Pinpoint the cell where the given text exists, returning its [x, y] midpoint coordinate. 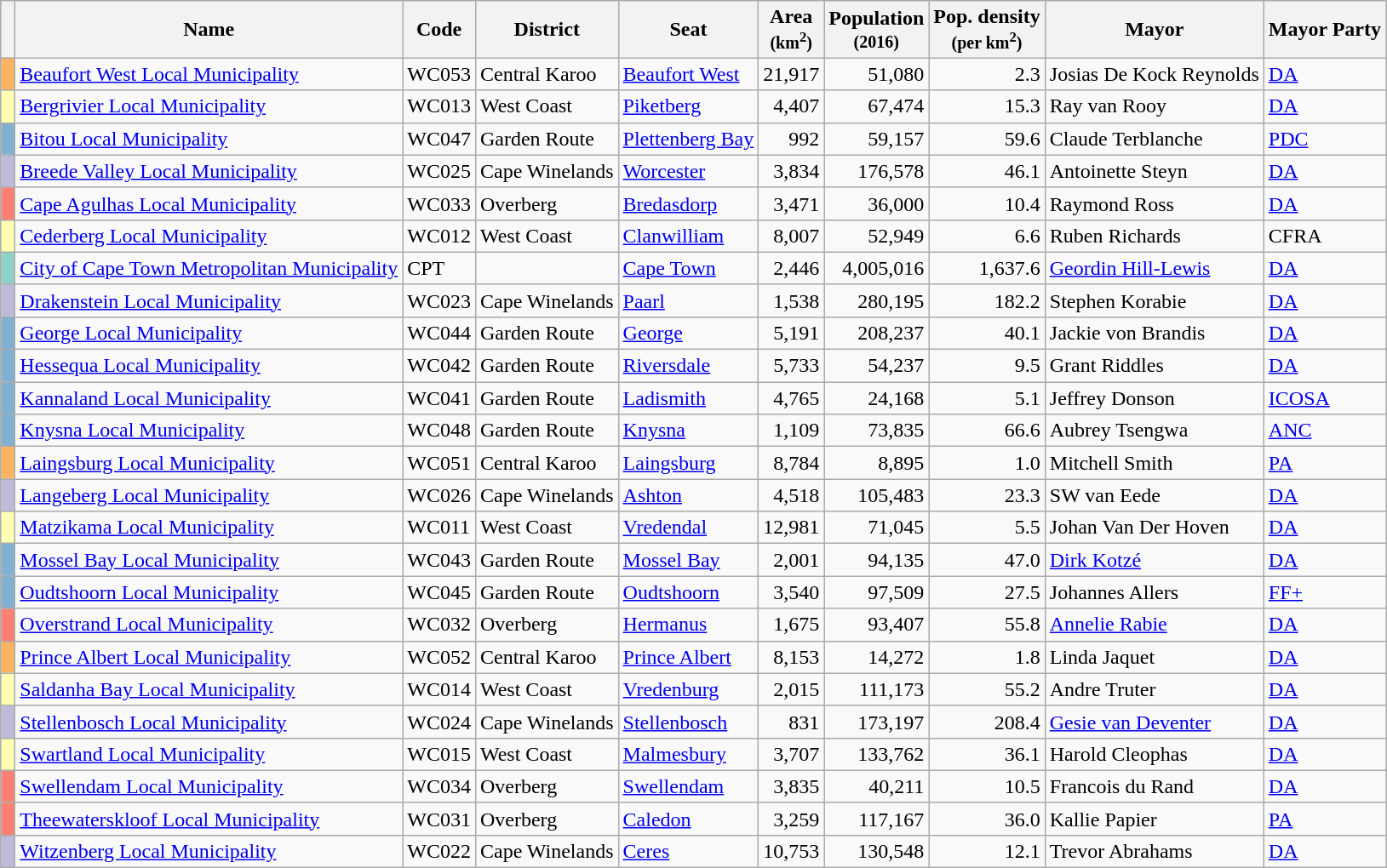
Cederberg Local Municipality [209, 236]
Geordin Hill-Lewis [1155, 268]
8,153 [792, 657]
Johan Van Der Hoven [1155, 528]
55.8 [987, 625]
40.1 [987, 333]
Kallie Papier [1155, 819]
Population(2016) [877, 29]
Linda Jaquet [1155, 657]
Langeberg Local Municipality [209, 495]
Knysna [688, 431]
City of Cape Town Metropolitan Municipality [209, 268]
992 [792, 139]
4,407 [792, 106]
2,446 [792, 268]
WC034 [439, 786]
8,007 [792, 236]
Paarl [688, 300]
5,733 [792, 366]
15.3 [987, 106]
District [547, 29]
Theewaterskloof Local Municipality [209, 819]
Stephen Korabie [1155, 300]
Josias De Kock Reynolds [1155, 74]
SW van Eede [1155, 495]
Piketberg [688, 106]
Jackie von Brandis [1155, 333]
Saldanha Bay Local Municipality [209, 689]
Prince Albert Local Municipality [209, 657]
WC026 [439, 495]
Raymond Ross [1155, 203]
Drakenstein Local Municipality [209, 300]
Mayor [1155, 29]
59.6 [987, 139]
130,548 [877, 851]
Breede Valley Local Municipality [209, 171]
40,211 [877, 786]
Ruben Richards [1155, 236]
71,045 [877, 528]
Oudtshoorn [688, 592]
WC048 [439, 431]
105,483 [877, 495]
Vredenburg [688, 689]
133,762 [877, 754]
Worcester [688, 171]
Swartland Local Municipality [209, 754]
10.4 [987, 203]
WC042 [439, 366]
Gesie van Deventer [1155, 722]
51,080 [877, 74]
9.5 [987, 366]
Laingsburg [688, 463]
36.0 [987, 819]
55.2 [987, 689]
1,109 [792, 431]
1.0 [987, 463]
Vredendal [688, 528]
WC032 [439, 625]
WC045 [439, 592]
WC033 [439, 203]
73,835 [877, 431]
WC047 [439, 139]
WC053 [439, 74]
Annelie Rabie [1155, 625]
6.6 [987, 236]
WC041 [439, 398]
Harold Cleophas [1155, 754]
WC023 [439, 300]
Bitou Local Municipality [209, 139]
ICOSA [1325, 398]
Beaufort West [688, 74]
10.5 [987, 786]
46.1 [987, 171]
Witzenberg Local Municipality [209, 851]
Prince Albert [688, 657]
3,707 [792, 754]
14,272 [877, 657]
George [688, 333]
67,474 [877, 106]
Mayor Party [1325, 29]
Pop. density(per km2) [987, 29]
1.8 [987, 657]
Cape Town [688, 268]
1,675 [792, 625]
36.1 [987, 754]
4,005,016 [877, 268]
3,835 [792, 786]
Dirk Kotzé [1155, 560]
Hessequa Local Municipality [209, 366]
Caledon [688, 819]
54,237 [877, 366]
97,509 [877, 592]
Ceres [688, 851]
117,167 [877, 819]
Riversdale [688, 366]
3,834 [792, 171]
WC022 [439, 851]
WC024 [439, 722]
Mitchell Smith [1155, 463]
Malmesbury [688, 754]
Oudtshoorn Local Municipality [209, 592]
Name [209, 29]
Mossel Bay Local Municipality [209, 560]
5.1 [987, 398]
WC015 [439, 754]
Plettenberg Bay [688, 139]
Andre Truter [1155, 689]
208.4 [987, 722]
Francois du Rand [1155, 786]
Aubrey Tsengwa [1155, 431]
59,157 [877, 139]
5.5 [987, 528]
ANC [1325, 431]
WC011 [439, 528]
Hermanus [688, 625]
WC014 [439, 689]
111,173 [877, 689]
12,981 [792, 528]
5,191 [792, 333]
WC043 [439, 560]
Mossel Bay [688, 560]
4,518 [792, 495]
10,753 [792, 851]
WC044 [439, 333]
208,237 [877, 333]
93,407 [877, 625]
WC012 [439, 236]
Bergrivier Local Municipality [209, 106]
27.5 [987, 592]
Ray van Rooy [1155, 106]
2.3 [987, 74]
Ashton [688, 495]
21,917 [792, 74]
WC031 [439, 819]
Antoinette Steyn [1155, 171]
Area(km2) [792, 29]
Jeffrey Donson [1155, 398]
52,949 [877, 236]
3,540 [792, 592]
12.1 [987, 851]
176,578 [877, 171]
1,637.6 [987, 268]
Overstrand Local Municipality [209, 625]
PDC [1325, 139]
Ladismith [688, 398]
WC051 [439, 463]
3,471 [792, 203]
Cape Agulhas Local Municipality [209, 203]
Stellenbosch [688, 722]
Swellendam Local Municipality [209, 786]
66.6 [987, 431]
2,015 [792, 689]
Grant Riddles [1155, 366]
36,000 [877, 203]
Swellendam [688, 786]
Johannes Allers [1155, 592]
CFRA [1325, 236]
Bredasdorp [688, 203]
Beaufort West Local Municipality [209, 74]
Clanwilliam [688, 236]
8,784 [792, 463]
Stellenbosch Local Municipality [209, 722]
Kannaland Local Municipality [209, 398]
FF+ [1325, 592]
2,001 [792, 560]
182.2 [987, 300]
47.0 [987, 560]
280,195 [877, 300]
94,135 [877, 560]
Laingsburg Local Municipality [209, 463]
Claude Terblanche [1155, 139]
George Local Municipality [209, 333]
CPT [439, 268]
23.3 [987, 495]
24,168 [877, 398]
Trevor Abrahams [1155, 851]
WC052 [439, 657]
173,197 [877, 722]
WC025 [439, 171]
8,895 [877, 463]
Seat [688, 29]
3,259 [792, 819]
WC013 [439, 106]
831 [792, 722]
4,765 [792, 398]
1,538 [792, 300]
Knysna Local Municipality [209, 431]
Code [439, 29]
Matzikama Local Municipality [209, 528]
